Return the [x, y] coordinate for the center point of the cell that contains the specified text.  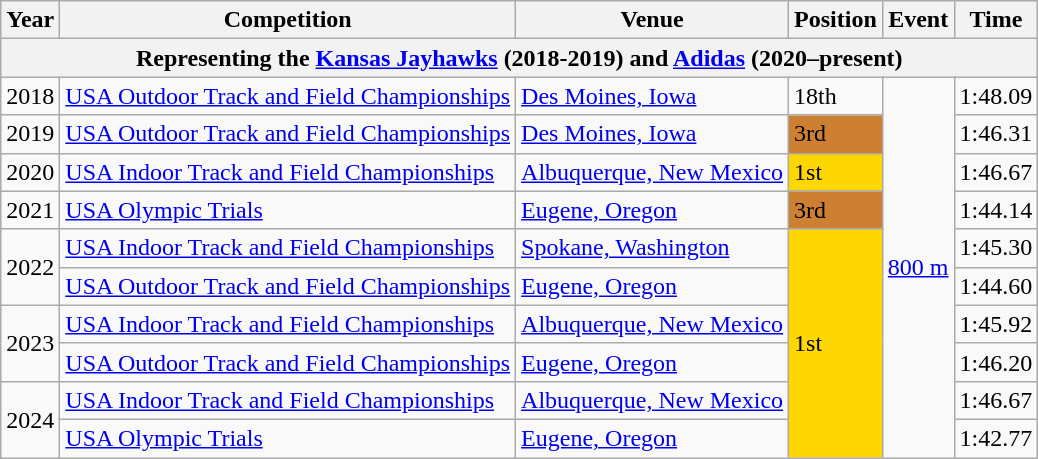
Event [918, 20]
1:46.20 [996, 362]
1:45.30 [996, 248]
Time [996, 20]
2021 [30, 210]
2024 [30, 419]
2018 [30, 96]
Representing the Kansas Jayhawks (2018-2019) and Adidas (2020–present) [520, 58]
1:48.09 [996, 96]
2020 [30, 172]
18th [836, 96]
2023 [30, 343]
Year [30, 20]
Position [836, 20]
2019 [30, 134]
Spokane, Washington [652, 248]
Competition [288, 20]
1:42.77 [996, 438]
1:44.14 [996, 210]
1:45.92 [996, 324]
2022 [30, 267]
1:44.60 [996, 286]
Venue [652, 20]
1:46.31 [996, 134]
800 m [918, 268]
